Return the [x, y] coordinate for the center point of the cell that contains the specified text.  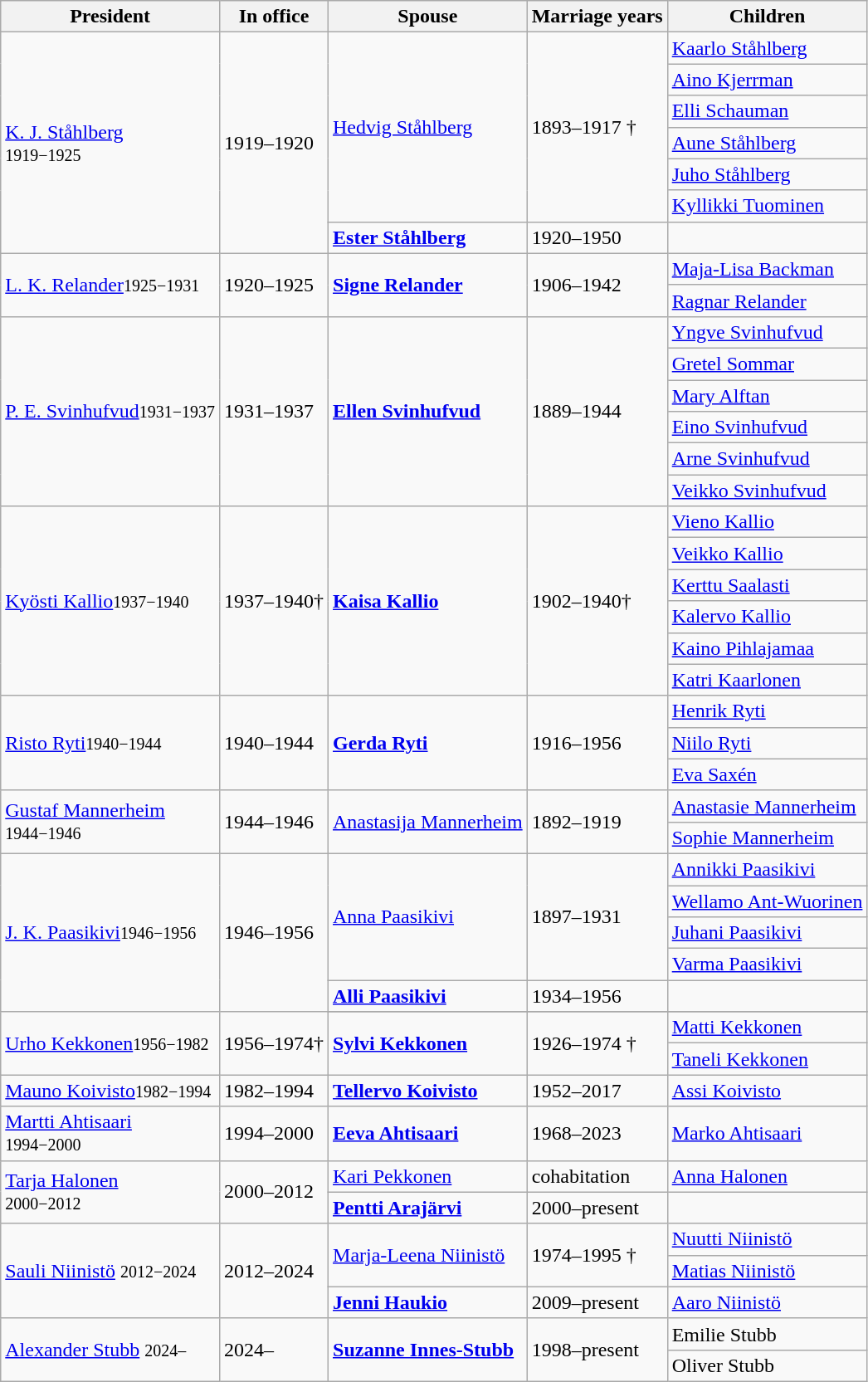
Gerda Ryti [428, 743]
Yngve Svinhufvud [767, 332]
Arne Svinhufvud [767, 459]
2012–2024 [274, 1271]
Sylvi Kekkonen [428, 1043]
Niilo Ryti [767, 743]
1946–1956 [274, 932]
Vieno Kallio [767, 522]
Children [767, 17]
Elli Schauman [767, 111]
Aune Ståhlberg [767, 143]
1998–present [597, 1350]
1902–1940† [597, 601]
2000–2012 [274, 1192]
Matias Niinistö [767, 1271]
Tarja Halonen2000−2012 [110, 1192]
1956–1974† [274, 1043]
1934–1956 [597, 996]
Anastasie Mannerheim [767, 806]
Eino Svinhufvud [767, 427]
L. K. Relander1925−1931 [110, 285]
Juho Ståhlberg [767, 174]
1892–1919 [597, 822]
Sauli Niinistö 2012−2024 [110, 1271]
1893–1917 † [597, 127]
1974–1995 † [597, 1255]
1968–2023 [597, 1134]
Suzanne Innes-Stubb [428, 1350]
1944–1946 [274, 822]
Wellamo Ant-Wuorinen [767, 901]
J. K. Paasikivi1946−1956 [110, 932]
Aino Kjerrman [767, 80]
Sophie Mannerheim [767, 838]
Kyllikki Tuominen [767, 206]
Veikko Svinhufvud [767, 491]
1889–1944 [597, 411]
Ragnar Relander [767, 300]
Assi Koivisto [767, 1091]
Marja-Leena Niinistö [428, 1255]
Gretel Sommar [767, 364]
Tellervo Koivisto [428, 1091]
1982–1994 [274, 1091]
1994–2000 [274, 1134]
1906–1942 [597, 285]
2009–present [597, 1302]
Mauno Koivisto1982−1994 [110, 1091]
Kari Pekkonen [428, 1176]
1919–1920 [274, 143]
Jenni Haukio [428, 1302]
Alexander Stubb 2024– [110, 1350]
2024– [274, 1350]
Eeva Ahtisaari [428, 1134]
Annikki Paasikivi [767, 869]
1940–1944 [274, 743]
cohabitation [597, 1176]
P. E. Svinhufvud1931−1937 [110, 411]
Kaisa Kallio [428, 601]
Ester Ståhlberg [428, 237]
K. J. Ståhlberg1919−1925 [110, 143]
Anastasija Mannerheim [428, 822]
Kaarlo Ståhlberg [767, 48]
Martti Ahtisaari1994−2000 [110, 1134]
Marriage years [597, 17]
Anna Halonen [767, 1176]
1920–1950 [597, 237]
1952–2017 [597, 1091]
Gustaf Mannerheim1944−1946 [110, 822]
1916–1956 [597, 743]
1937–1940† [274, 601]
Kaino Pihlajamaa [767, 648]
President [110, 17]
Urho Kekkonen1956−1982 [110, 1043]
1897–1931 [597, 916]
Oliver Stubb [767, 1365]
Pentti Arajärvi [428, 1208]
Anna Paasikivi [428, 916]
Signe Relander [428, 285]
Mary Alftan [767, 396]
In office [274, 17]
Matti Kekkonen [767, 1028]
Eva Saxén [767, 774]
Maja-Lisa Backman [767, 269]
1926–1974 † [597, 1043]
Taneli Kekkonen [767, 1059]
Henrik Ryti [767, 711]
2000–present [597, 1208]
Marko Ahtisaari [767, 1134]
Katri Kaarlonen [767, 680]
Kerttu Saalasti [767, 585]
Alli Paasikivi [428, 996]
Risto Ryti1940−1944 [110, 743]
Ellen Svinhufvud [428, 411]
1920–1925 [274, 285]
Kyösti Kallio1937−1940 [110, 601]
Nuutti Niinistö [767, 1239]
1931–1937 [274, 411]
Kalervo Kallio [767, 617]
Juhani Paasikivi [767, 933]
Emilie Stubb [767, 1334]
Varma Paasikivi [767, 964]
Hedvig Ståhlberg [428, 127]
Aaro Niinistö [767, 1302]
Veikko Kallio [767, 554]
Spouse [428, 17]
